Find where the given text appears and provide that cell's center as (X, Y) coordinate. 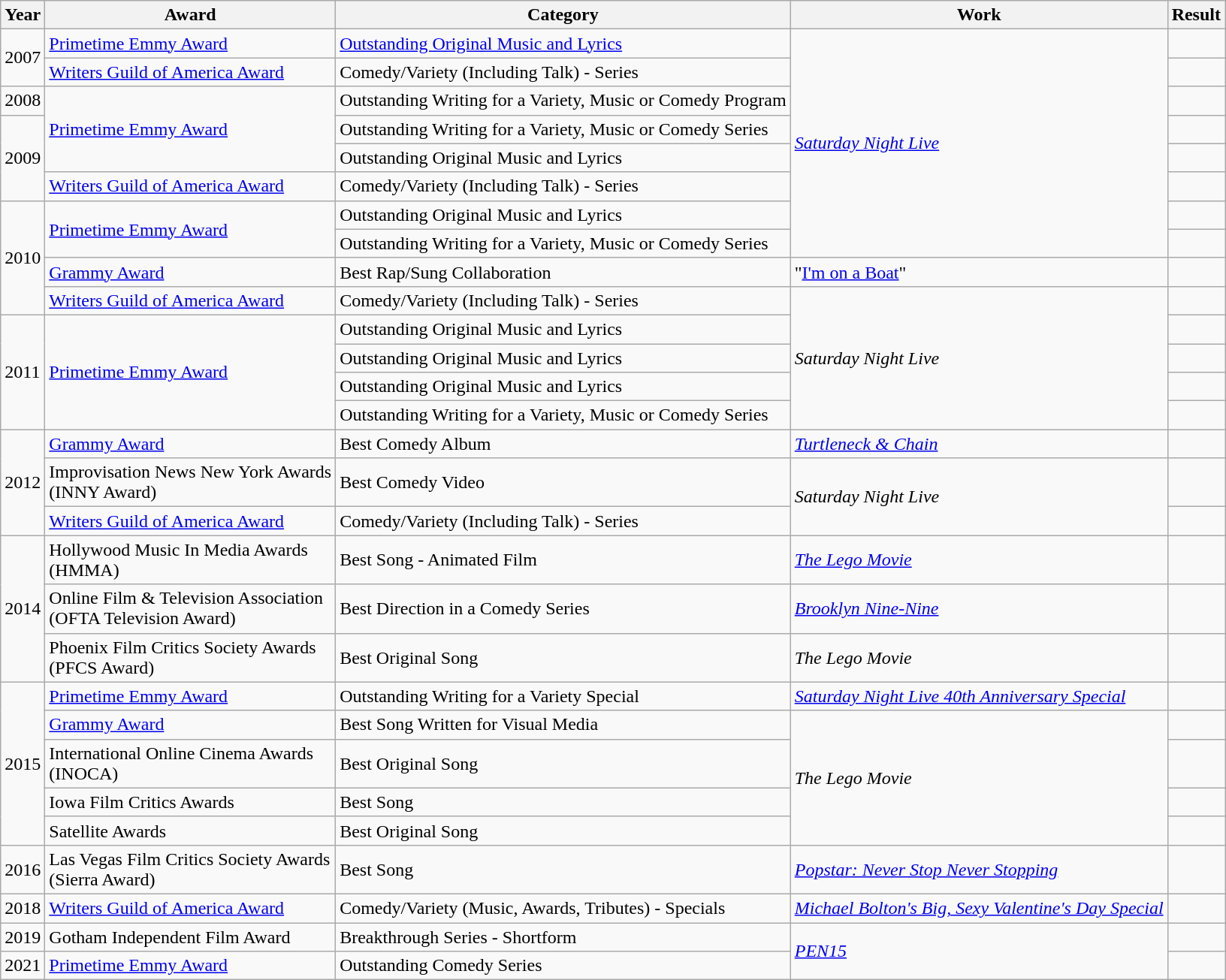
Best Comedy Video (563, 482)
Outstanding Writing for a Variety, Music or Comedy Program (563, 101)
2010 (23, 258)
2009 (23, 158)
Saturday Night Live 40th Anniversary Special (979, 696)
2012 (23, 482)
Comedy/Variety (Music, Awards, Tributes) - Specials (563, 908)
PEN15 (979, 951)
International Online Cinema Awards(INOCA) (191, 763)
Work (979, 15)
2007 (23, 58)
Gotham Independent Film Award (191, 936)
Outstanding Comedy Series (563, 966)
Phoenix Film Critics Society Awards(PFCS Award) (191, 658)
Award (191, 15)
2018 (23, 908)
2011 (23, 372)
Michael Bolton's Big, Sexy Valentine's Day Special (979, 908)
2015 (23, 763)
Hollywood Music In Media Awards (HMMA) (191, 560)
Iowa Film Critics Awards (191, 802)
2008 (23, 101)
Online Film & Television Association(OFTA Television Award) (191, 608)
Best Rap/Sung Collaboration (563, 272)
2016 (23, 870)
Best Song - Animated Film (563, 560)
Category (563, 15)
Satellite Awards (191, 831)
Result (1196, 15)
Las Vegas Film Critics Society Awards(Sierra Award) (191, 870)
Best Direction in a Comedy Series (563, 608)
Popstar: Never Stop Never Stopping (979, 870)
Breakthrough Series - Shortform (563, 936)
Improvisation News New York Awards(INNY Award) (191, 482)
"I'm on a Boat" (979, 272)
Year (23, 15)
Turtleneck & Chain (979, 444)
Outstanding Writing for a Variety Special (563, 696)
Best Song Written for Visual Media (563, 725)
Best Comedy Album (563, 444)
2021 (23, 966)
Brooklyn Nine-Nine (979, 608)
2019 (23, 936)
2014 (23, 608)
